Output the [x, y] coordinate of the center of the cell containing the given text.  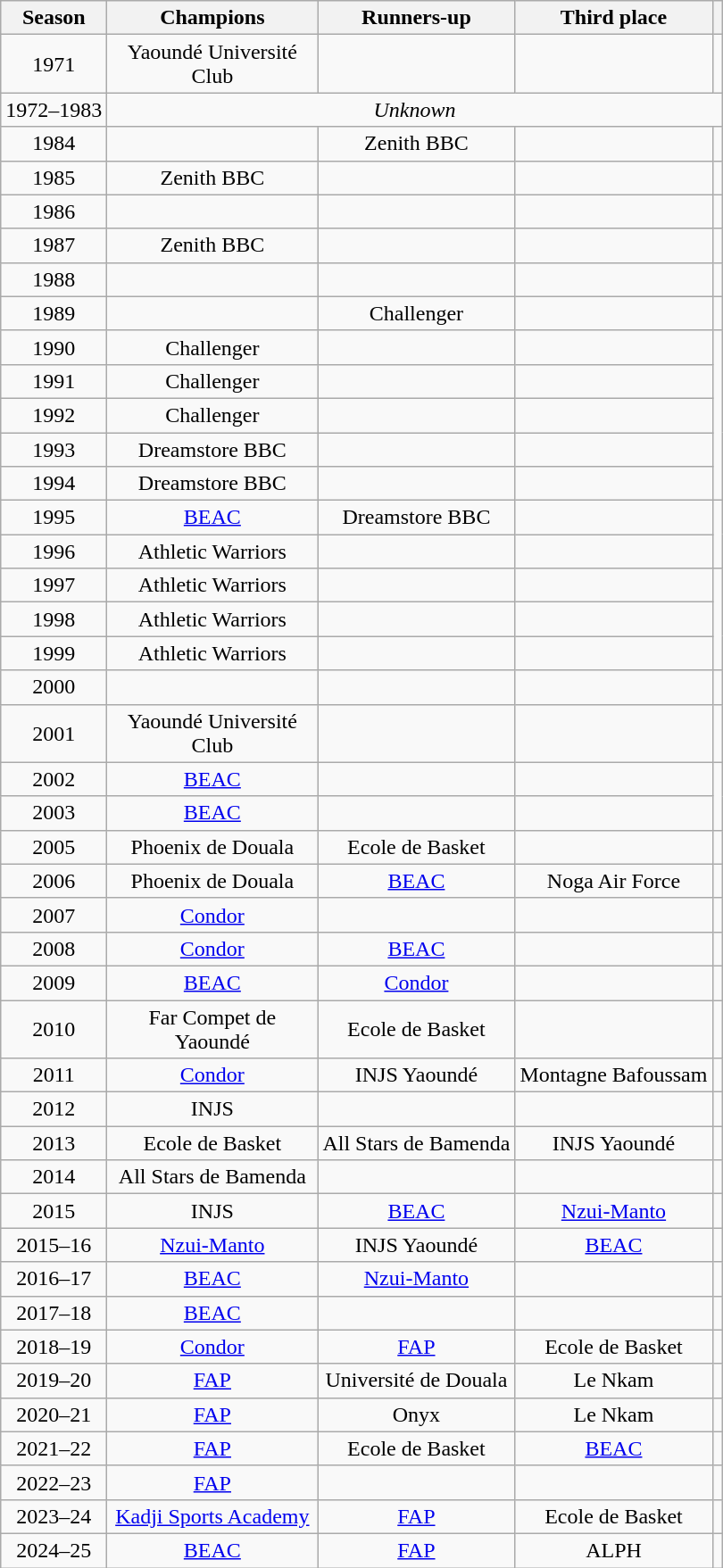
Kadji Sports Academy [212, 1516]
1999 [54, 653]
1992 [54, 415]
2017–18 [54, 1313]
2013 [54, 1143]
Unknown [414, 110]
2024–25 [54, 1550]
Season [54, 18]
1988 [54, 279]
2012 [54, 1109]
Runners-up [416, 18]
2019–20 [54, 1381]
Far Compet de Yaoundé [212, 1028]
1990 [54, 347]
2015 [54, 1211]
2005 [54, 847]
1998 [54, 619]
2018–19 [54, 1347]
1971 [54, 64]
2014 [54, 1177]
2007 [54, 915]
Third place [614, 18]
1993 [54, 449]
2010 [54, 1028]
2006 [54, 881]
1995 [54, 518]
1989 [54, 313]
Onyx [416, 1415]
Champions [212, 18]
2015–16 [54, 1245]
2021–22 [54, 1448]
1984 [54, 144]
2003 [54, 813]
2001 [54, 734]
Noga Air Force [614, 881]
2002 [54, 779]
1972–1983 [54, 110]
2023–24 [54, 1516]
1986 [54, 212]
Université de Douala [416, 1381]
1996 [54, 552]
Montagne Bafoussam [614, 1075]
1997 [54, 585]
2022–23 [54, 1482]
2020–21 [54, 1415]
2008 [54, 949]
2016–17 [54, 1279]
ALPH [614, 1550]
2009 [54, 983]
2011 [54, 1075]
1985 [54, 178]
1994 [54, 484]
1987 [54, 245]
2000 [54, 687]
1991 [54, 381]
